Search for the cell housing the specified text and yield its (X, Y) center coordinate. 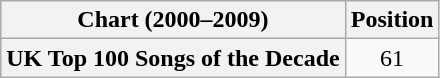
61 (392, 58)
Position (392, 20)
Chart (2000–2009) (173, 20)
UK Top 100 Songs of the Decade (173, 58)
